Extract the (X, Y) coordinate from the center of the cell holding the provided text.  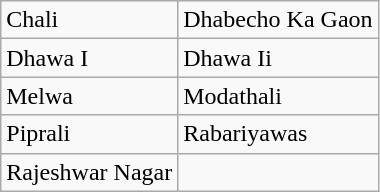
Rabariyawas (278, 134)
Modathali (278, 96)
Chali (90, 20)
Melwa (90, 96)
Rajeshwar Nagar (90, 172)
Dhawa I (90, 58)
Dhabecho Ka Gaon (278, 20)
Dhawa Ii (278, 58)
Piprali (90, 134)
